Output the [x, y] coordinate of the center of the cell containing the given text.  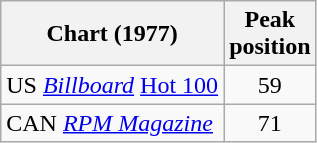
71 [270, 123]
US Billboard Hot 100 [112, 85]
Peakposition [270, 34]
CAN RPM Magazine [112, 123]
59 [270, 85]
Chart (1977) [112, 34]
